Pinpoint the cell where the given text exists, returning its (x, y) midpoint coordinate. 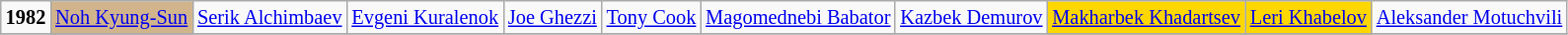
Serik Alchimbaev (269, 17)
Makharbek Khadartsev (1146, 17)
Aleksander Motuchvili (1469, 17)
Magomednebi Babator (797, 17)
Noh Kyung-Sun (121, 17)
Joe Ghezzi (553, 17)
Tony Cook (651, 17)
1982 (26, 17)
Leri Khabelov (1308, 17)
Kazbek Demurov (971, 17)
Evgeni Kuralenok (424, 17)
